For the text-containing cell, return its midpoint in (x, y) coordinate format. 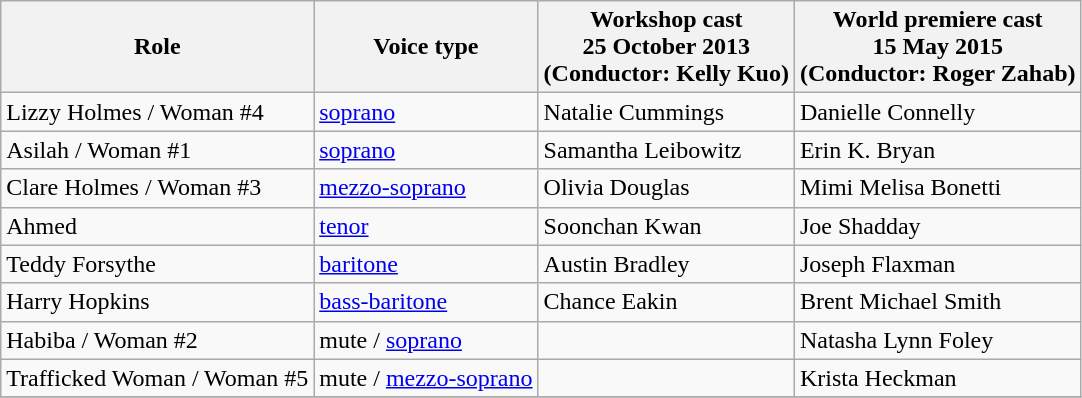
mute / mezzo-soprano (426, 378)
Soonchan Kwan (666, 226)
Olivia Douglas (666, 188)
Chance Eakin (666, 302)
Ahmed (158, 226)
Teddy Forsythe (158, 264)
tenor (426, 226)
Mimi Melisa Bonetti (938, 188)
bass-baritone (426, 302)
Voice type (426, 47)
Joe Shadday (938, 226)
Joseph Flaxman (938, 264)
Samantha Leibowitz (666, 150)
Clare Holmes / Woman #3 (158, 188)
Erin K. Bryan (938, 150)
Lizzy Holmes / Woman #4 (158, 112)
Habiba / Woman #2 (158, 340)
baritone (426, 264)
Austin Bradley (666, 264)
Asilah / Woman #1 (158, 150)
Role (158, 47)
mezzo-soprano (426, 188)
Natasha Lynn Foley (938, 340)
Trafficked Woman / Woman #5 (158, 378)
Danielle Connelly (938, 112)
Harry Hopkins (158, 302)
World premiere cast15 May 2015(Conductor: Roger Zahab) (938, 47)
Workshop cast25 October 2013(Conductor: Kelly Kuo) (666, 47)
Krista Heckman (938, 378)
Natalie Cummings (666, 112)
mute / soprano (426, 340)
Brent Michael Smith (938, 302)
